Capture the cell that displays the provided text and extract its (X, Y) central coordinate. 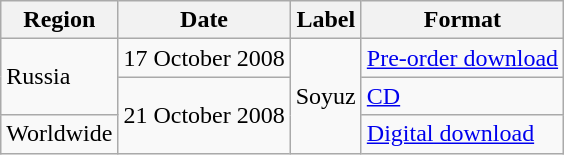
Russia (60, 77)
Digital download (462, 134)
Label (326, 20)
Region (60, 20)
Soyuz (326, 96)
17 October 2008 (204, 58)
21 October 2008 (204, 115)
Format (462, 20)
Pre-order download (462, 58)
CD (462, 96)
Date (204, 20)
Worldwide (60, 134)
